Find where the given text appears and provide that cell's center as (x, y) coordinate. 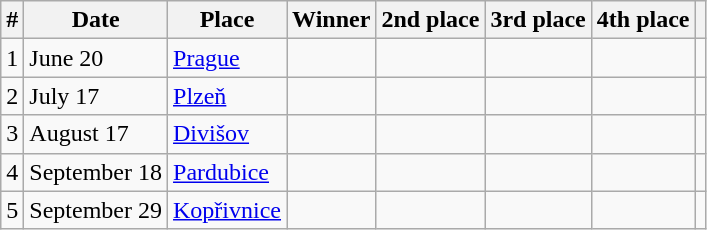
June 20 (96, 58)
Pardubice (228, 172)
Plzeň (228, 96)
Kopřivnice (228, 210)
5 (12, 210)
Winner (332, 20)
Place (228, 20)
Prague (228, 58)
September 18 (96, 172)
September 29 (96, 210)
3 (12, 134)
# (12, 20)
1 (12, 58)
4th place (643, 20)
2nd place (430, 20)
4 (12, 172)
Date (96, 20)
3rd place (538, 20)
July 17 (96, 96)
August 17 (96, 134)
2 (12, 96)
Divišov (228, 134)
